Output the (x, y) coordinate of the center of the cell containing the given text.  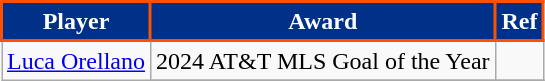
Player (76, 22)
Award (322, 22)
2024 AT&T MLS Goal of the Year (322, 60)
Ref (520, 22)
Luca Orellano (76, 60)
